Find where the given text appears and provide that cell's center as (x, y) coordinate. 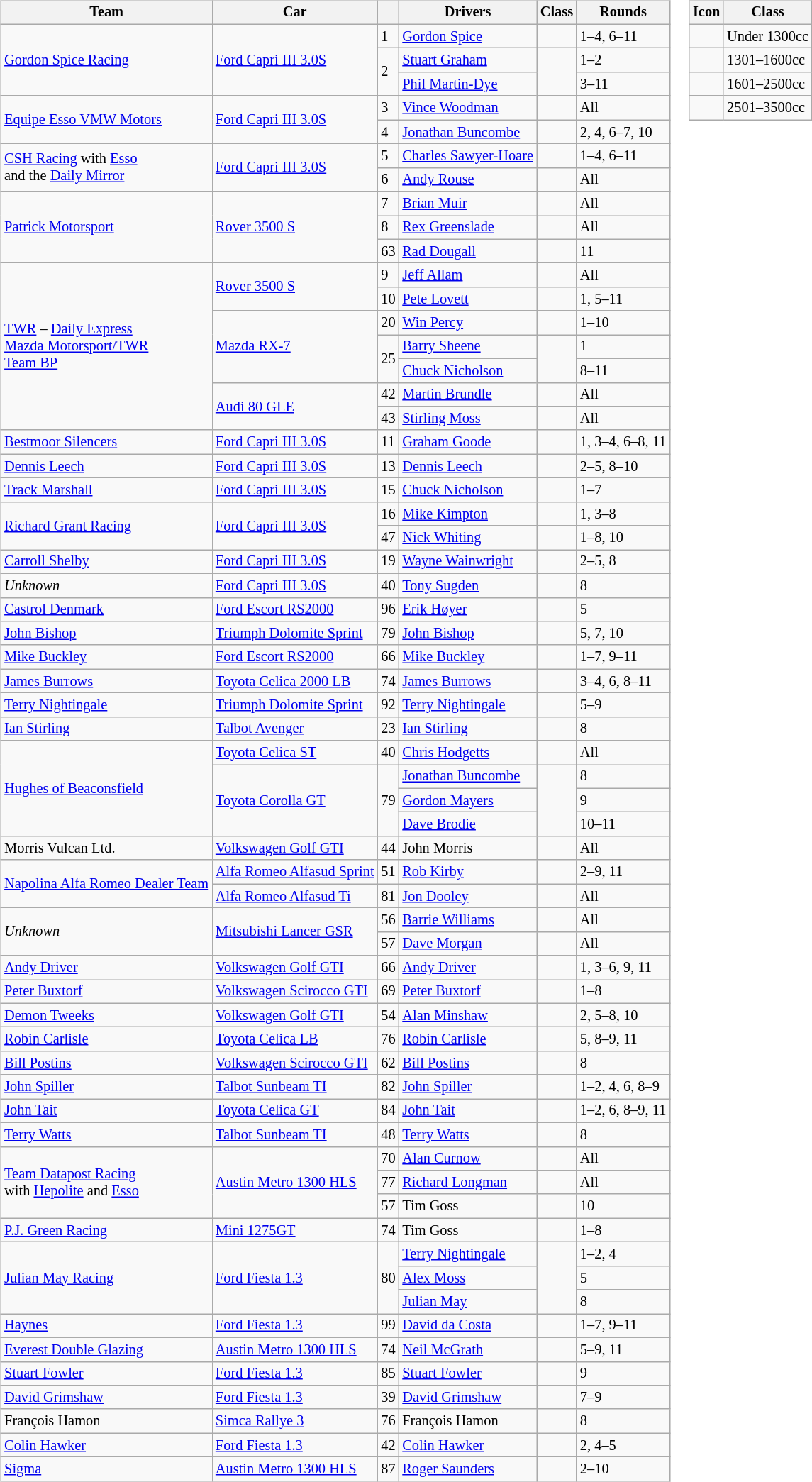
1–2, 4 (623, 1254)
Alfa Romeo Alfasud Sprint (295, 872)
Under 1300cc (767, 36)
Drivers (467, 13)
Patrick Motorsport (106, 227)
10–11 (623, 824)
1, 3–6, 9, 11 (623, 968)
2–10 (623, 1469)
63 (388, 251)
5, 7, 10 (623, 634)
Gordon Spice Racing (106, 60)
8–11 (623, 370)
Talbot Avenger (295, 729)
5–9, 11 (623, 1349)
1, 3–4, 6–8, 11 (623, 442)
Andy Rouse (467, 179)
Neil McGrath (467, 1349)
3–11 (623, 84)
Brian Muir (467, 204)
62 (388, 1063)
Car (295, 13)
Win Percy (467, 323)
77 (388, 1183)
Barrie Williams (467, 920)
Team (106, 13)
Mike Kimpton (467, 514)
Chris Hodgetts (467, 753)
13 (388, 466)
Mitsubishi Lancer GSR (295, 932)
Hughes of Beaconsfield (106, 789)
5, 8–9, 11 (623, 1039)
1–2 (623, 60)
81 (388, 896)
Julian May (467, 1302)
Equipe Esso VMW Motors (106, 119)
92 (388, 705)
1–8, 10 (623, 538)
Track Marshall (106, 490)
3 (388, 108)
David da Costa (467, 1326)
Morris Vulcan Ltd. (106, 848)
Barry Sheene (467, 347)
25 (388, 359)
Demon Tweeks (106, 1015)
56 (388, 920)
7 (388, 204)
Rex Greenslade (467, 228)
Rad Dougall (467, 251)
Richard Grant Racing (106, 525)
80 (388, 1278)
Gordon Mayers (467, 800)
Castrol Denmark (106, 609)
Martin Brundle (467, 394)
96 (388, 609)
2–5, 8 (623, 562)
Graham Goode (467, 442)
Alan Minshaw (467, 1015)
54 (388, 1015)
Toyota Celica 2000 LB (295, 681)
2, 5–8, 10 (623, 1015)
CSH Racing with Essoand the Daily Mirror (106, 167)
Toyota Celica LB (295, 1039)
48 (388, 1134)
2, 4–5 (623, 1445)
Simca Rallye 3 (295, 1421)
Stirling Moss (467, 419)
Toyota Corolla GT (295, 800)
Roger Saunders (467, 1469)
39 (388, 1398)
5–9 (623, 705)
Wayne Wainwright (467, 562)
47 (388, 538)
2–9, 11 (623, 872)
44 (388, 848)
Stuart Graham (467, 60)
Toyota Celica GT (295, 1111)
43 (388, 419)
Jeff Allam (467, 275)
Mini 1275GT (295, 1230)
82 (388, 1087)
1, 5–11 (623, 299)
70 (388, 1158)
2 (388, 72)
1–10 (623, 323)
2501–3500cc (767, 108)
Nick Whiting (467, 538)
Richard Longman (467, 1183)
Bestmoor Silencers (106, 442)
Dave Brodie (467, 824)
1601–2500cc (767, 84)
6 (388, 179)
Phil Martin-Dye (467, 84)
23 (388, 729)
84 (388, 1111)
Haynes (106, 1326)
TWR – Daily ExpressMazda Motorsport/TWRTeam BP (106, 347)
Tony Sugden (467, 585)
20 (388, 323)
Alfa Romeo Alfasud Ti (295, 896)
85 (388, 1373)
1–2, 4, 6, 8–9 (623, 1087)
Dave Morgan (467, 944)
Jon Dooley (467, 896)
7–9 (623, 1398)
Gordon Spice (467, 36)
Icon (706, 13)
3–4, 6, 8–11 (623, 681)
Alan Curnow (467, 1158)
Mazda RX-7 (295, 346)
Toyota Celica ST (295, 753)
Rounds (623, 13)
Charles Sawyer-Hoare (467, 156)
4 (388, 132)
51 (388, 872)
Vince Woodman (467, 108)
Carroll Shelby (106, 562)
Julian May Racing (106, 1278)
Sigma (106, 1469)
99 (388, 1326)
P.J. Green Racing (106, 1230)
2–5, 8–10 (623, 466)
87 (388, 1469)
Team Datapost Racingwith Hepolite and Esso (106, 1182)
1301–1600cc (767, 60)
Napolina Alfa Romeo Dealer Team (106, 884)
1–2, 6, 8–9, 11 (623, 1111)
Alex Moss (467, 1278)
69 (388, 992)
John Morris (467, 848)
Rob Kirby (467, 872)
1–7 (623, 490)
2, 4, 6–7, 10 (623, 132)
Erik Høyer (467, 609)
Audi 80 GLE (295, 406)
Pete Lovett (467, 299)
19 (388, 562)
1, 3–8 (623, 514)
15 (388, 490)
Everest Double Glazing (106, 1349)
16 (388, 514)
